Extract the [x, y] coordinate from the center of the cell holding the provided text.  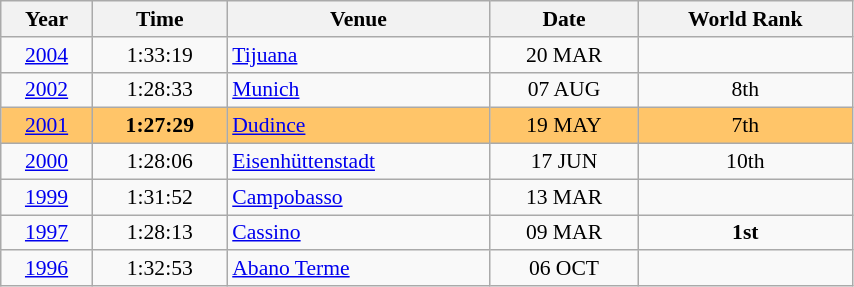
Cassino [358, 233]
1:32:53 [160, 269]
1:28:33 [160, 90]
10th [745, 162]
1:27:29 [160, 126]
1st [745, 233]
1996 [47, 269]
Dudince [358, 126]
1:33:19 [160, 55]
19 MAY [564, 126]
Time [160, 19]
Date [564, 19]
Tijuana [358, 55]
Abano Terme [358, 269]
Year [47, 19]
1:28:06 [160, 162]
1:31:52 [160, 197]
1999 [47, 197]
1997 [47, 233]
20 MAR [564, 55]
Eisenhüttenstadt [358, 162]
Campobasso [358, 197]
Munich [358, 90]
13 MAR [564, 197]
06 OCT [564, 269]
17 JUN [564, 162]
07 AUG [564, 90]
7th [745, 126]
World Rank [745, 19]
Venue [358, 19]
09 MAR [564, 233]
2000 [47, 162]
8th [745, 90]
1:28:13 [160, 233]
2002 [47, 90]
2004 [47, 55]
2001 [47, 126]
